Return [x, y] of the center of cell containing provided text 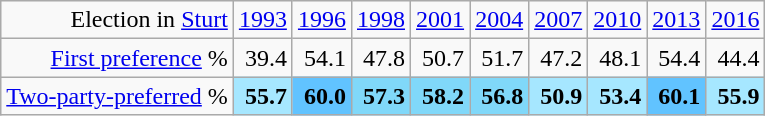
60.0 [322, 96]
2004 [500, 20]
1998 [380, 20]
2013 [676, 20]
54.4 [676, 58]
60.1 [676, 96]
2016 [736, 20]
Election in Sturt [118, 20]
51.7 [500, 58]
54.1 [322, 58]
55.7 [262, 96]
2001 [440, 20]
44.4 [736, 58]
50.7 [440, 58]
47.8 [380, 58]
2010 [618, 20]
1993 [262, 20]
Two-party-preferred % [118, 96]
47.2 [558, 58]
48.1 [618, 58]
58.2 [440, 96]
55.9 [736, 96]
1996 [322, 20]
First preference % [118, 58]
2007 [558, 20]
50.9 [558, 96]
39.4 [262, 58]
56.8 [500, 96]
57.3 [380, 96]
53.4 [618, 96]
